Return the [X, Y] coordinate for the center point of the cell that contains the specified text.  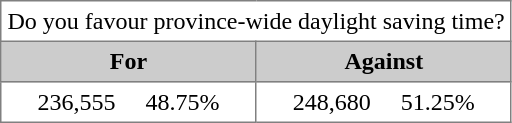
Do you favour province-wide daylight saving time? [256, 21]
236,555 48.75% [128, 102]
248,680 51.25% [384, 102]
Against [384, 61]
For [128, 61]
